Locate the cell with the specified text and output its (X, Y) center coordinate. 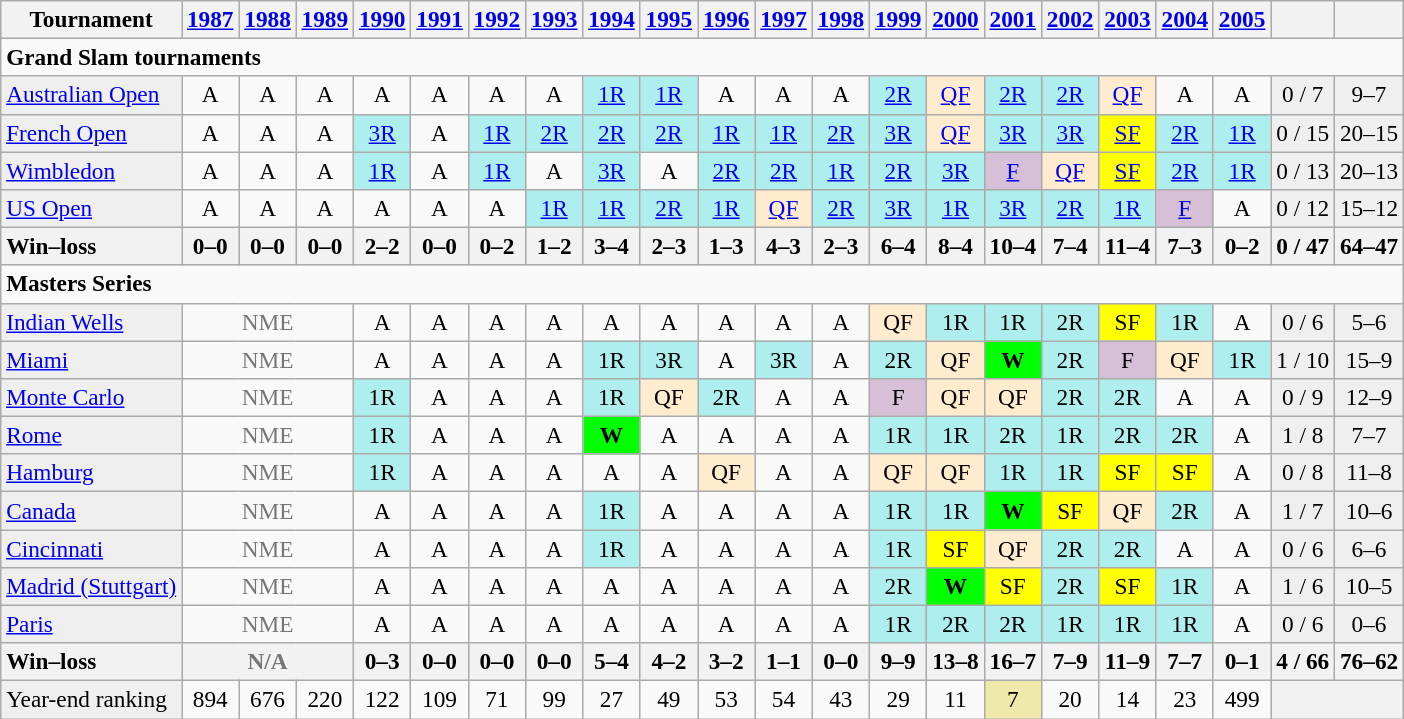
1 / 6 (1303, 586)
Hamburg (92, 473)
894 (210, 699)
23 (1184, 699)
0 / 9 (1303, 397)
220 (324, 699)
10–5 (1370, 586)
1993 (554, 19)
20–13 (1370, 170)
Tournament (92, 19)
15–12 (1370, 208)
676 (268, 699)
1998 (840, 19)
1 / 10 (1303, 359)
5–4 (612, 662)
0 / 13 (1303, 170)
0 / 12 (1303, 208)
Cincinnati (92, 548)
7–9 (1070, 662)
4 / 66 (1303, 662)
29 (898, 699)
1995 (668, 19)
Year-end ranking (92, 699)
15–9 (1370, 359)
499 (1242, 699)
20–15 (1370, 133)
1992 (496, 19)
0 / 8 (1303, 473)
Madrid (Stuttgart) (92, 586)
1 / 7 (1303, 510)
Australian Open (92, 95)
4–2 (668, 662)
11 (956, 699)
1–2 (554, 246)
53 (726, 699)
0 / 15 (1303, 133)
7 (1012, 699)
0–3 (382, 662)
2000 (956, 19)
2001 (1012, 19)
1–1 (784, 662)
French Open (92, 133)
Paris (92, 624)
49 (668, 699)
1991 (440, 19)
11–9 (1128, 662)
76–62 (1370, 662)
64–47 (1370, 246)
6–4 (898, 246)
1989 (324, 19)
0 / 47 (1303, 246)
Rome (92, 435)
71 (496, 699)
7–4 (1070, 246)
11–4 (1128, 246)
10–6 (1370, 510)
9–7 (1370, 95)
1997 (784, 19)
122 (382, 699)
10–4 (1012, 246)
16–7 (1012, 662)
4–3 (784, 246)
2003 (1128, 19)
1987 (210, 19)
14 (1128, 699)
2–2 (382, 246)
1999 (898, 19)
1994 (612, 19)
5–6 (1370, 322)
Canada (92, 510)
1–3 (726, 246)
20 (1070, 699)
11–8 (1370, 473)
54 (784, 699)
1996 (726, 19)
6–6 (1370, 548)
Indian Wells (92, 322)
2004 (1184, 19)
Wimbledon (92, 170)
Miami (92, 359)
1990 (382, 19)
99 (554, 699)
7–3 (1184, 246)
2005 (1242, 19)
43 (840, 699)
N/A (268, 662)
27 (612, 699)
109 (440, 699)
0–6 (1370, 624)
Grand Slam tournaments (702, 57)
3–4 (612, 246)
Monte Carlo (92, 397)
0–1 (1242, 662)
0 / 7 (1303, 95)
9–9 (898, 662)
3–2 (726, 662)
1988 (268, 19)
1 / 8 (1303, 435)
US Open (92, 208)
2002 (1070, 19)
13–8 (956, 662)
Masters Series (702, 284)
8–4 (956, 246)
12–9 (1370, 397)
